Extract the (x, y) coordinate from the center of the cell holding the provided text.  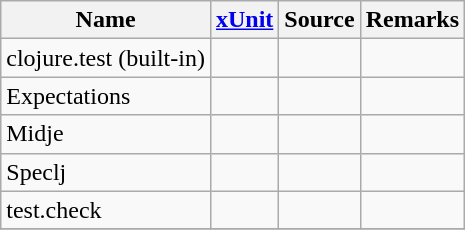
Speclj (106, 172)
Name (106, 20)
Expectations (106, 96)
clojure.test (built-in) (106, 58)
test.check (106, 210)
xUnit (244, 20)
Remarks (412, 20)
Midje (106, 134)
Source (320, 20)
